Output the (X, Y) coordinate of the center of the cell containing the given text.  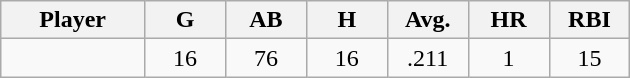
H (346, 20)
76 (266, 58)
RBI (590, 20)
15 (590, 58)
AB (266, 20)
1 (508, 58)
G (186, 20)
Avg. (428, 20)
Player (73, 20)
HR (508, 20)
.211 (428, 58)
